Capture the cell that displays the provided text and extract its (X, Y) central coordinate. 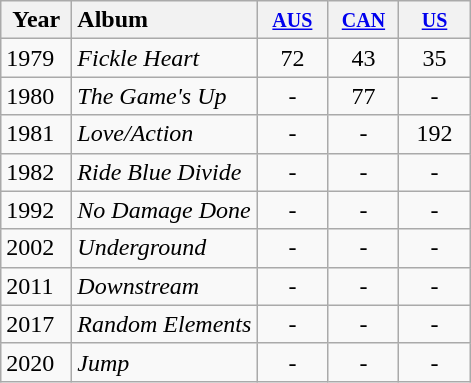
35 (434, 58)
Downstream (164, 286)
Jump (164, 362)
Underground (164, 248)
1981 (36, 134)
AUS (292, 20)
77 (364, 96)
192 (434, 134)
The Game's Up (164, 96)
1980 (36, 96)
Ride Blue Divide (164, 172)
1979 (36, 58)
43 (364, 58)
2002 (36, 248)
Love/Action (164, 134)
2011 (36, 286)
2020 (36, 362)
No Damage Done (164, 210)
2017 (36, 324)
Year (36, 20)
Album (164, 20)
1982 (36, 172)
Fickle Heart (164, 58)
Random Elements (164, 324)
US (434, 20)
72 (292, 58)
CAN (364, 20)
1992 (36, 210)
